Pinpoint the cell where the given text exists, returning its (X, Y) midpoint coordinate. 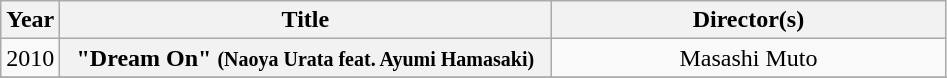
Title (306, 20)
Director(s) (748, 20)
2010 (30, 58)
"Dream On" (Naoya Urata feat. Ayumi Hamasaki) (306, 58)
Masashi Muto (748, 58)
Year (30, 20)
